Pinpoint the cell where the given text exists, returning its (x, y) midpoint coordinate. 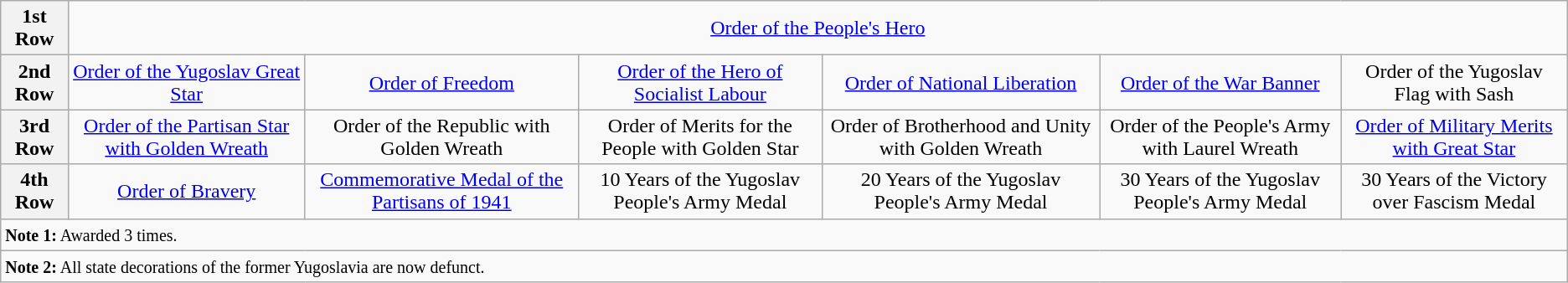
Order of Bravery (186, 191)
2nd Row (35, 82)
Commemorative Medal of the Partisans of 1941 (441, 191)
Order of the Yugoslav Flag with Sash (1454, 82)
Order of Brotherhood and Unity with Golden Wreath (961, 137)
30 Years of the Yugoslav People's Army Medal (1220, 191)
Order of Merits for the People with Golden Star (700, 137)
Order of the Yugoslav Great Star (186, 82)
Order of the Republic with Golden Wreath (441, 137)
Note 1: Awarded 3 times. (784, 234)
Order of the Hero of Socialist Labour (700, 82)
Order of the People's Army with Laurel Wreath (1220, 137)
10 Years of the Yugoslav People's Army Medal (700, 191)
4th Row (35, 191)
1st Row (35, 28)
Order of the People's Hero (818, 28)
30 Years of the Victory over Fascism Medal (1454, 191)
Order of Military Merits with Great Star (1454, 137)
Order of the Partisan Star with Golden Wreath (186, 137)
Order of the War Banner (1220, 82)
20 Years of the Yugoslav People's Army Medal (961, 191)
Note 2: All state decorations of the former Yugoslavia are now defunct. (784, 266)
Order of National Liberation (961, 82)
3rd Row (35, 137)
Order of Freedom (441, 82)
